Extract the (x, y) coordinate from the center of the cell holding the provided text.  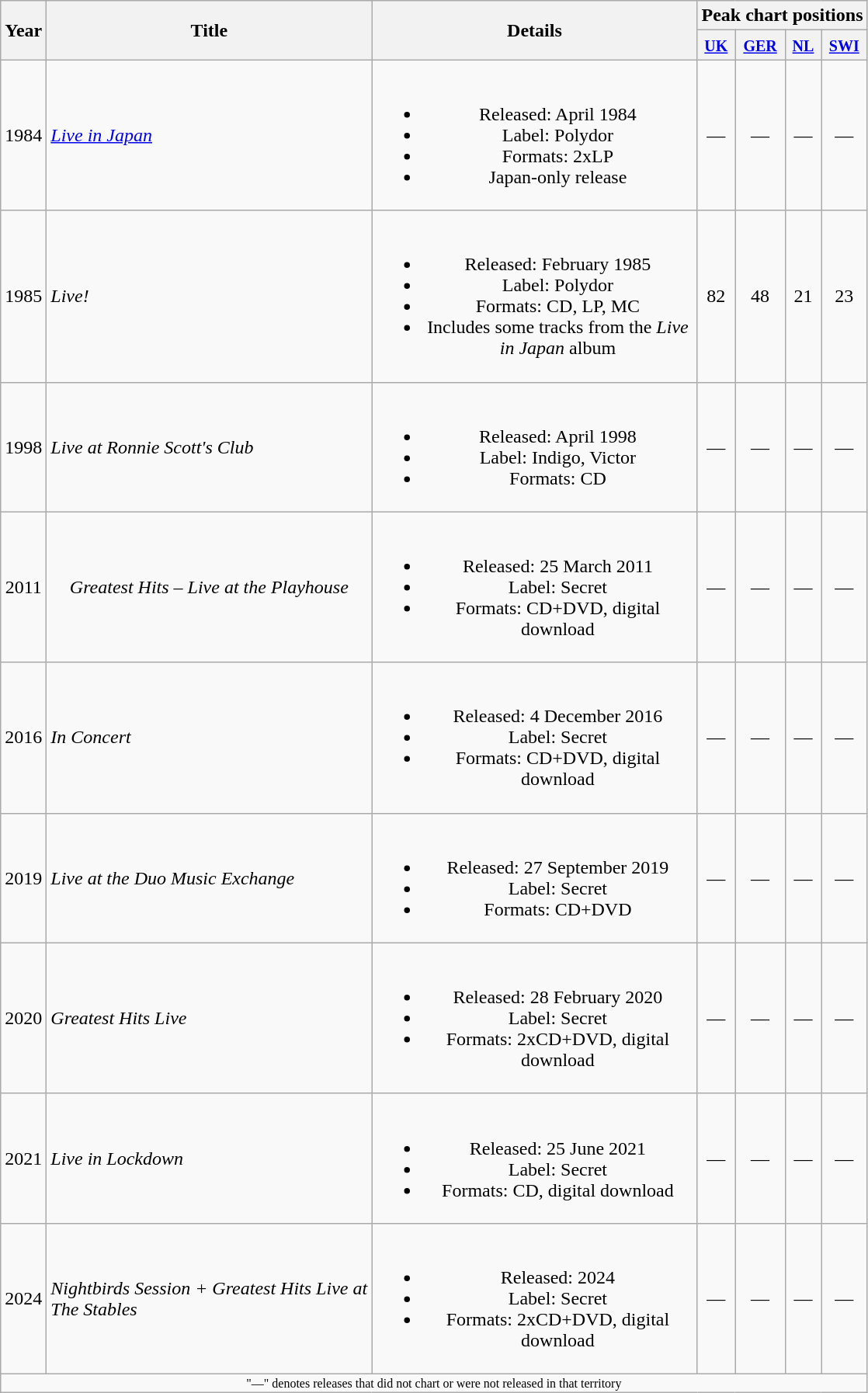
Title (210, 30)
Released: April 1984Label: PolydorFormats: 2xLPJapan-only release (534, 135)
Nightbirds Session + Greatest Hits Live at The Stables (210, 1298)
Released: 2024Label: SecretFormats: 2xCD+DVD, digital download (534, 1298)
In Concert (210, 738)
Released: 28 February 2020Label: SecretFormats: 2xCD+DVD, digital download (534, 1018)
2020 (23, 1018)
2021 (23, 1159)
Live in Japan (210, 135)
Details (534, 30)
2016 (23, 738)
Released: 4 December 2016Label: SecretFormats: CD+DVD, digital download (534, 738)
21 (803, 297)
Released: 25 March 2011Label: SecretFormats: CD+DVD, digital download (534, 587)
1998 (23, 447)
Live! (210, 297)
Released: April 1998Label: Indigo, VictorFormats: CD (534, 447)
Released: February 1985Label: PolydorFormats: CD, LP, MCIncludes some tracks from the Live in Japan album (534, 297)
Live at the Duo Music Exchange (210, 877)
Greatest Hits Live (210, 1018)
Year (23, 30)
48 (761, 297)
Released: 27 September 2019Label: SecretFormats: CD+DVD (534, 877)
Greatest Hits – Live at the Playhouse (210, 587)
"—" denotes releases that did not chart or were not released in that territory (434, 1383)
82 (716, 297)
GER (761, 45)
1985 (23, 297)
NL (803, 45)
UK (716, 45)
2019 (23, 877)
Live at Ronnie Scott's Club (210, 447)
Live in Lockdown (210, 1159)
1984 (23, 135)
23 (845, 297)
Peak chart positions (783, 16)
2011 (23, 587)
Released: 25 June 2021Label: SecretFormats: CD, digital download (534, 1159)
SWI (845, 45)
2024 (23, 1298)
